Locate the cell with the specified text and output its [X, Y] center coordinate. 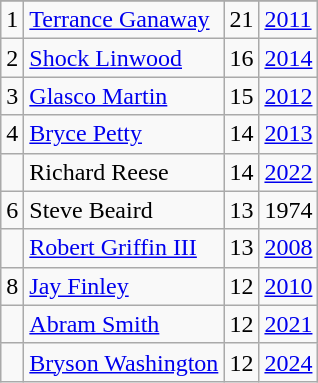
Terrance Ganaway [124, 20]
21 [242, 20]
6 [12, 210]
16 [242, 58]
Bryson Washington [124, 362]
2 [12, 58]
Robert Griffin III [124, 248]
3 [12, 96]
Steve Beaird [124, 210]
Bryce Petty [124, 134]
2010 [288, 286]
2011 [288, 20]
Glasco Martin [124, 96]
1 [12, 20]
8 [12, 286]
4 [12, 134]
15 [242, 96]
2022 [288, 172]
Shock Linwood [124, 58]
Richard Reese [124, 172]
2024 [288, 362]
2021 [288, 324]
Abram Smith [124, 324]
Jay Finley [124, 286]
1974 [288, 210]
2012 [288, 96]
2014 [288, 58]
2013 [288, 134]
2008 [288, 248]
